Provide the [x, y] coordinate of the cell's center where the given text is located.  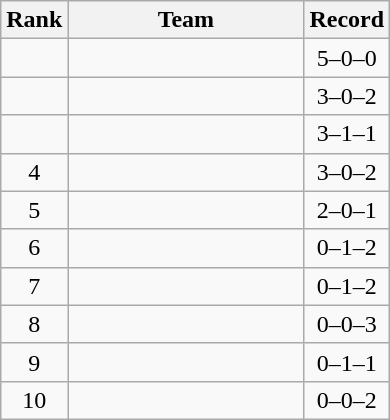
Record [347, 20]
7 [34, 286]
Team [186, 20]
0–0–3 [347, 324]
10 [34, 400]
4 [34, 172]
2–0–1 [347, 210]
3–1–1 [347, 134]
8 [34, 324]
6 [34, 248]
5–0–0 [347, 58]
9 [34, 362]
0–0–2 [347, 400]
0–1–1 [347, 362]
5 [34, 210]
Rank [34, 20]
